Return (x, y) of the center of cell containing provided text 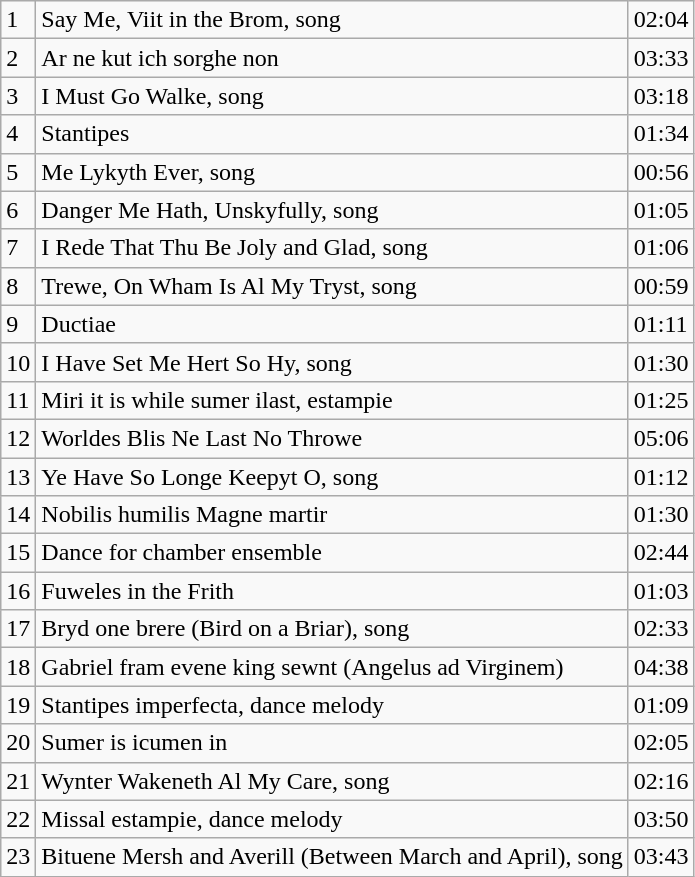
21 (18, 781)
01:25 (661, 400)
01:05 (661, 210)
10 (18, 362)
Bryd one brere (Bird on a Briar), song (332, 629)
Ye Have So Longe Keepyt O, song (332, 477)
15 (18, 553)
17 (18, 629)
02:33 (661, 629)
Nobilis humilis Magne martir (332, 515)
01:06 (661, 248)
04:38 (661, 667)
I Rede That Thu Be Joly and Glad, song (332, 248)
Dance for chamber ensemble (332, 553)
03:33 (661, 58)
Gabriel fram evene king sewnt (Angelus ad Virginem) (332, 667)
1 (18, 20)
4 (18, 134)
12 (18, 438)
02:44 (661, 553)
11 (18, 400)
3 (18, 96)
Worldes Blis Ne Last No Throwe (332, 438)
Me Lykyth Ever, song (332, 172)
Sumer is icumen in (332, 743)
03:43 (661, 857)
I Must Go Walke, song (332, 96)
01:09 (661, 705)
Say Me, Viit in the Brom, song (332, 20)
03:18 (661, 96)
8 (18, 286)
Missal estampie, dance melody (332, 819)
14 (18, 515)
13 (18, 477)
18 (18, 667)
5 (18, 172)
01:11 (661, 324)
00:56 (661, 172)
Stantipes (332, 134)
Ar ne kut ich sorghe non (332, 58)
23 (18, 857)
20 (18, 743)
Wynter Wakeneth Al My Care, song (332, 781)
16 (18, 591)
I Have Set Me Hert So Hy, song (332, 362)
22 (18, 819)
05:06 (661, 438)
2 (18, 58)
02:04 (661, 20)
01:03 (661, 591)
Miri it is while sumer ilast, estampie (332, 400)
02:05 (661, 743)
Bituene Mersh and Averill (Between March and April), song (332, 857)
Stantipes imperfecta, dance melody (332, 705)
Fuweles in the Frith (332, 591)
02:16 (661, 781)
7 (18, 248)
Trewe, On Wham Is Al My Tryst, song (332, 286)
6 (18, 210)
00:59 (661, 286)
01:34 (661, 134)
Ductiae (332, 324)
19 (18, 705)
9 (18, 324)
03:50 (661, 819)
01:12 (661, 477)
Danger Me Hath, Unskyfully, song (332, 210)
